From the cell containing the given text, extract its center point as [X, Y] coordinate. 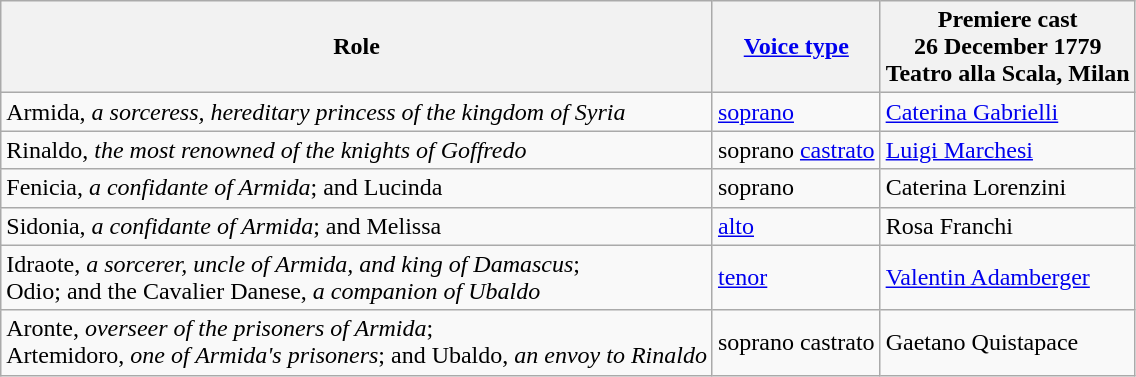
Premiere cast26 December 1779Teatro alla Scala, Milan [1008, 47]
tenor [796, 278]
Gaetano Quistapace [1008, 342]
Valentin Adamberger [1008, 278]
Rinaldo, the most renowned of the knights of Goffredo [357, 150]
Idraote, a sorcerer, uncle of Armida, and king of Damascus;Odio; and the Cavalier Danese, a companion of Ubaldo [357, 278]
Armida, a sorceress, hereditary princess of the kingdom of Syria [357, 112]
Sidonia, a confidante of Armida; and Melissa [357, 226]
Luigi Marchesi [1008, 150]
Voice type [796, 47]
Caterina Gabrielli [1008, 112]
alto [796, 226]
Aronte, overseer of the prisoners of Armida;Artemidoro, one of Armida's prisoners; and Ubaldo, an envoy to Rinaldo [357, 342]
Fenicia, a confidante of Armida; and Lucinda [357, 188]
Role [357, 47]
Rosa Franchi [1008, 226]
Caterina Lorenzini [1008, 188]
